Identify which cell holds the provided text, then report its [X, Y] central coordinate. 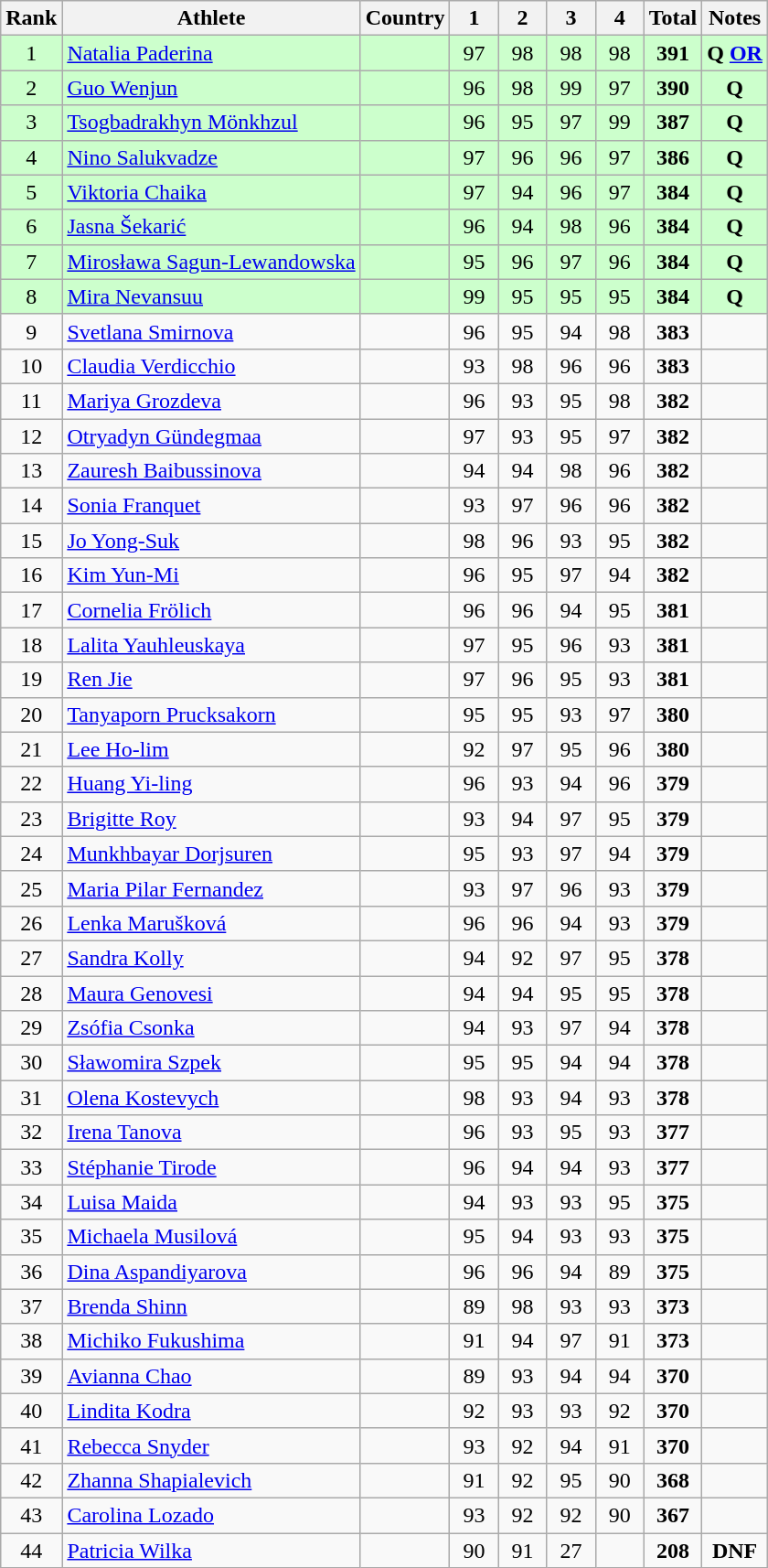
39 [31, 1376]
Lindita Kodra [211, 1411]
Tsogbadrakhyn Mönkhzul [211, 123]
Mariya Grozdeva [211, 401]
9 [31, 331]
Brenda Shinn [211, 1306]
26 [31, 923]
Mirosława Sagun-Lewandowska [211, 262]
Natalia Paderina [211, 53]
Sonia Franquet [211, 506]
42 [31, 1480]
17 [31, 610]
Patricia Wilka [211, 1551]
Munkhbayar Dorjsuren [211, 854]
Q OR [735, 53]
34 [31, 1202]
387 [673, 123]
32 [31, 1133]
41 [31, 1445]
10 [31, 366]
43 [31, 1515]
Zhanna Shapialevich [211, 1480]
40 [31, 1411]
390 [673, 88]
30 [31, 1063]
44 [31, 1551]
Total [673, 18]
Carolina Lozado [211, 1515]
Kim Yun-Mi [211, 575]
Lee Ho-lim [211, 749]
368 [673, 1480]
6 [31, 227]
16 [31, 575]
Maria Pilar Fernandez [211, 888]
13 [31, 471]
11 [31, 401]
Jasna Šekarić [211, 227]
Michaela Musilová [211, 1237]
208 [673, 1551]
Sławomira Szpek [211, 1063]
Athlete [211, 18]
5 [31, 192]
23 [31, 819]
Zsófia Csonka [211, 1028]
36 [31, 1272]
Viktoria Chaika [211, 192]
33 [31, 1167]
22 [31, 784]
31 [31, 1098]
Zauresh Baibussinova [211, 471]
Guo Wenjun [211, 88]
Rebecca Snyder [211, 1445]
Lalita Yauhleuskaya [211, 645]
Claudia Verdicchio [211, 366]
Lenka Marušková [211, 923]
20 [31, 714]
DNF [735, 1551]
367 [673, 1515]
Ren Jie [211, 680]
37 [31, 1306]
21 [31, 749]
Michiko Fukushima [211, 1341]
15 [31, 541]
Stéphanie Tirode [211, 1167]
Luisa Maida [211, 1202]
Notes [735, 18]
18 [31, 645]
Country [405, 18]
25 [31, 888]
Mira Nevansuu [211, 296]
Jo Yong-Suk [211, 541]
Irena Tanova [211, 1133]
Avianna Chao [211, 1376]
Svetlana Smirnova [211, 331]
7 [31, 262]
Otryadyn Gündegmaa [211, 436]
386 [673, 157]
391 [673, 53]
Brigitte Roy [211, 819]
8 [31, 296]
38 [31, 1341]
29 [31, 1028]
35 [31, 1237]
Nino Salukvadze [211, 157]
Cornelia Frölich [211, 610]
Huang Yi-ling [211, 784]
Maura Genovesi [211, 993]
12 [31, 436]
Tanyaporn Prucksakorn [211, 714]
28 [31, 993]
Sandra Kolly [211, 958]
14 [31, 506]
Olena Kostevych [211, 1098]
Rank [31, 18]
24 [31, 854]
Dina Aspandiyarova [211, 1272]
19 [31, 680]
